Identify which cell holds the provided text, then report its (X, Y) central coordinate. 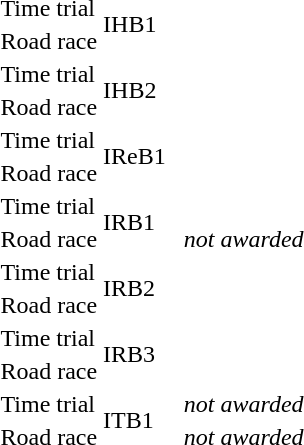
IHB2 (135, 90)
IRB1 (135, 222)
IRB3 (135, 354)
IRB2 (135, 288)
IReB1 (135, 156)
